Extract the [x, y] coordinate from the center of the cell holding the provided text.  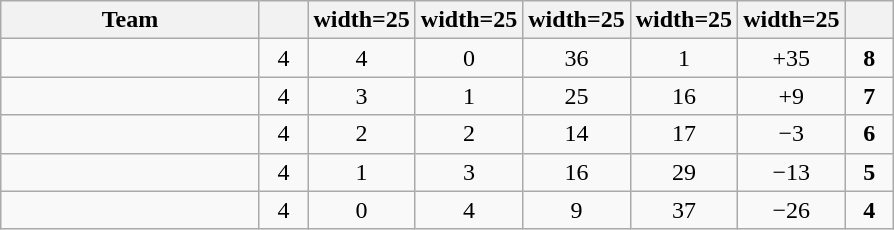
7 [870, 96]
−13 [792, 172]
17 [684, 134]
+35 [792, 58]
37 [684, 210]
14 [576, 134]
29 [684, 172]
−26 [792, 210]
36 [576, 58]
6 [870, 134]
−3 [792, 134]
8 [870, 58]
+9 [792, 96]
5 [870, 172]
Team [130, 20]
9 [576, 210]
25 [576, 96]
